Output the (x, y) coordinate of the center of the cell containing the given text.  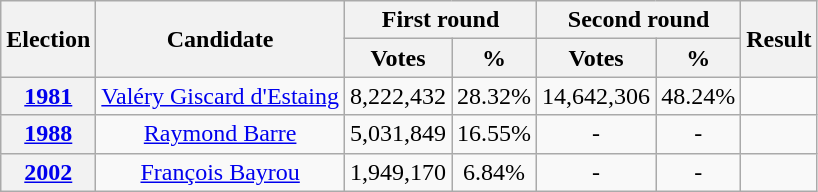
Valéry Giscard d'Estaing (220, 96)
1981 (48, 96)
2002 (48, 172)
Candidate (220, 39)
8,222,432 (398, 96)
1,949,170 (398, 172)
28.32% (494, 96)
48.24% (698, 96)
Second round (639, 20)
1988 (48, 134)
Result (779, 39)
Raymond Barre (220, 134)
16.55% (494, 134)
François Bayrou (220, 172)
Election (48, 39)
14,642,306 (596, 96)
5,031,849 (398, 134)
First round (440, 20)
6.84% (494, 172)
